Detect which cell encompasses the target text, then output its [x, y] center coordinate. 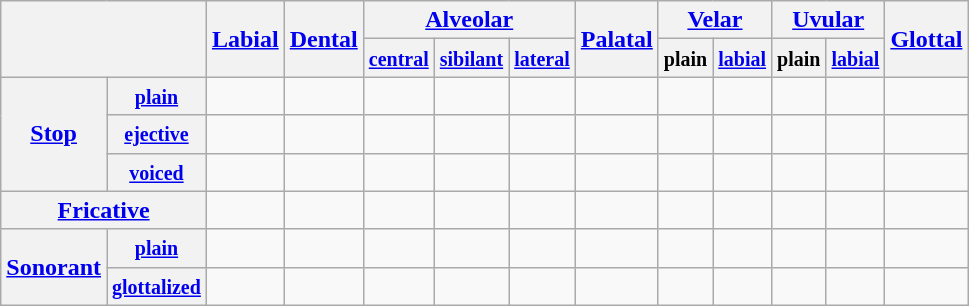
Stop [54, 134]
glottalized [156, 286]
Uvular [828, 20]
sibilant [471, 58]
ejective [156, 134]
Labial [245, 39]
Velar [714, 20]
Dental [324, 39]
central [398, 58]
Fricative [104, 210]
Sonorant [54, 267]
voiced [156, 172]
Alveolar [469, 20]
lateral [542, 58]
Glottal [926, 39]
Palatal [616, 39]
